Return [X, Y] of the center of cell containing provided text 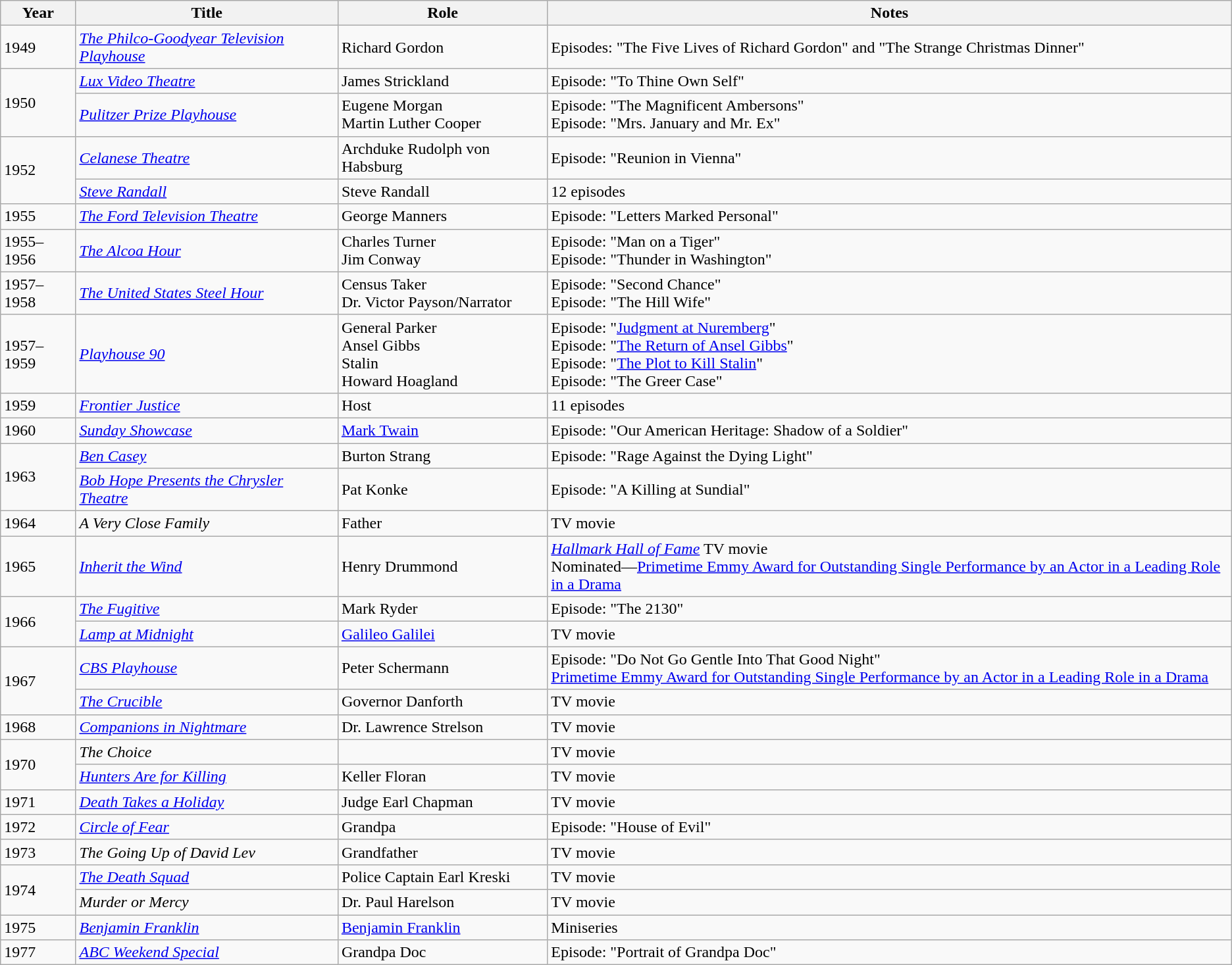
Judge Earl Chapman [442, 802]
1965 [38, 566]
Pulitzer Prize Playhouse [207, 114]
Hallmark Hall of Fame TV movie Nominated—Primetime Emmy Award for Outstanding Single Performance by an Actor in a Leading Role in a Drama [890, 566]
Episodes: "The Five Lives of Richard Gordon" and "The Strange Christmas Dinner" [890, 47]
Year [38, 13]
1972 [38, 827]
Grandfather [442, 852]
11 episodes [890, 405]
1974 [38, 889]
Charles Turner Jim Conway [442, 250]
Police Captain Earl Kreski [442, 877]
The Fugitive [207, 609]
1963 [38, 478]
Celanese Theatre [207, 158]
Father [442, 524]
1950 [38, 103]
1957–1958 [38, 293]
Episode: "A Killing at Sundial" [890, 489]
Episode: "Letters Marked Personal" [890, 216]
1959 [38, 405]
ABC Weekend Special [207, 953]
George Manners [442, 216]
Miniseries [890, 927]
Episode: "House of Evil" [890, 827]
Episode: "Our American Heritage: Shadow of a Soldier" [890, 430]
Henry Drummond [442, 566]
1977 [38, 953]
1967 [38, 680]
The Death Squad [207, 877]
Dr. Lawrence Strelson [442, 727]
Eugene Morgan Martin Luther Cooper [442, 114]
Episode: "Reunion in Vienna" [890, 158]
Sunday Showcase [207, 430]
Hunters Are for Killing [207, 777]
Pat Konke [442, 489]
1975 [38, 927]
1960 [38, 430]
The Crucible [207, 702]
1966 [38, 622]
1952 [38, 170]
Governor Danforth [442, 702]
Bob Hope Presents the Chrysler Theatre [207, 489]
Dr. Paul Harelson [442, 902]
Title [207, 13]
Murder or Mercy [207, 902]
Mark Twain [442, 430]
1949 [38, 47]
Lux Video Theatre [207, 81]
Inherit the Wind [207, 566]
1955 [38, 216]
James Strickland [442, 81]
1970 [38, 764]
1964 [38, 524]
1971 [38, 802]
A Very Close Family [207, 524]
Ben Casey [207, 456]
Episode: "Judgment at Nuremberg" Episode: "The Return of Ansel Gibbs" Episode: "The Plot to Kill Stalin" Episode: "The Greer Case" [890, 354]
1957–1959 [38, 354]
Death Takes a Holiday [207, 802]
General Parker Ansel Gibbs Stalin Howard Hoagland [442, 354]
Episode: "Do Not Go Gentle Into That Good Night" Primetime Emmy Award for Outstanding Single Performance by an Actor in a Leading Role in a Drama [890, 668]
1968 [38, 727]
Episode: "Second Chance" Episode: "The Hill Wife" [890, 293]
Galileo Galilei [442, 634]
1955–1956 [38, 250]
Notes [890, 13]
Burton Strang [442, 456]
Peter Schermann [442, 668]
The United States Steel Hour [207, 293]
The Ford Television Theatre [207, 216]
Frontier Justice [207, 405]
Circle of Fear [207, 827]
CBS Playhouse [207, 668]
Episode: "Rage Against the Dying Light" [890, 456]
Grandpa [442, 827]
Richard Gordon [442, 47]
Playhouse 90 [207, 354]
The Alcoa Hour [207, 250]
12 episodes [890, 191]
Episode: "To Thine Own Self" [890, 81]
Episode: "Portrait of Grandpa Doc" [890, 953]
Mark Ryder [442, 609]
Lamp at Midnight [207, 634]
The Choice [207, 752]
Episode: "The 2130" [890, 609]
Role [442, 13]
Keller Floran [442, 777]
Episode: "Man on a Tiger" Episode: "Thunder in Washington" [890, 250]
Companions in Nightmare [207, 727]
Episode: "The Magnificent Ambersons" Episode: "Mrs. January and Mr. Ex" [890, 114]
Archduke Rudolph von Habsburg [442, 158]
Grandpa Doc [442, 953]
Host [442, 405]
The Philco-Goodyear Television Playhouse [207, 47]
The Going Up of David Lev [207, 852]
Census Taker Dr. Victor Payson/Narrator [442, 293]
1973 [38, 852]
